Return (X, Y) of the center of cell containing provided text 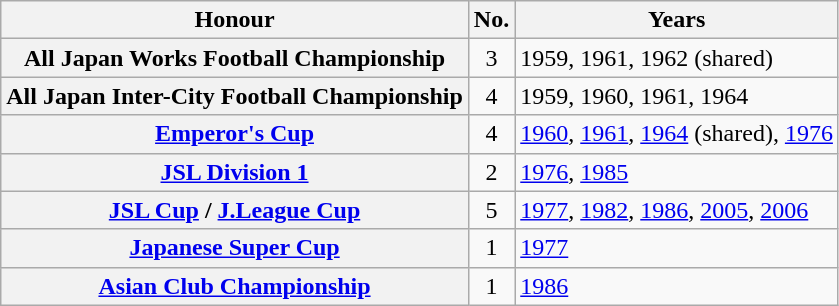
Emperor's Cup (235, 134)
JSL Division 1 (235, 172)
3 (491, 58)
5 (491, 210)
JSL Cup / J.League Cup (235, 210)
Years (677, 20)
Asian Club Championship (235, 286)
1977, 1982, 1986, 2005, 2006 (677, 210)
2 (491, 172)
1960, 1961, 1964 (shared), 1976 (677, 134)
No. (491, 20)
1977 (677, 248)
1986 (677, 286)
Japanese Super Cup (235, 248)
Honour (235, 20)
1959, 1960, 1961, 1964 (677, 96)
1959, 1961, 1962 (shared) (677, 58)
All Japan Inter-City Football Championship (235, 96)
1976, 1985 (677, 172)
All Japan Works Football Championship (235, 58)
